Capture the cell that displays the provided text and extract its [x, y] central coordinate. 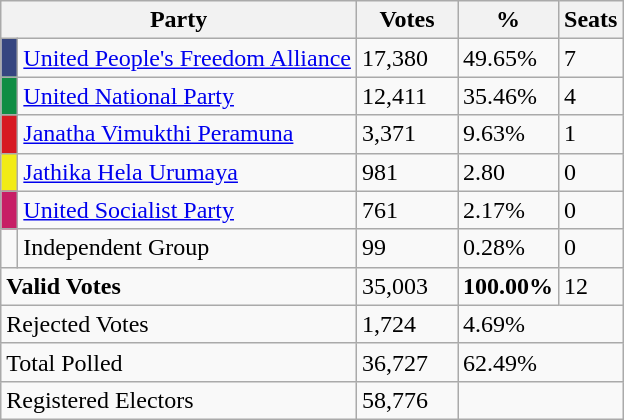
35.46% [508, 96]
Seats [591, 20]
United Socialist Party [188, 210]
Votes [406, 20]
Jathika Hela Urumaya [188, 172]
35,003 [406, 286]
17,380 [406, 58]
99 [406, 248]
Rejected Votes [179, 324]
49.65% [508, 58]
12 [591, 286]
3,371 [406, 134]
1 [591, 134]
100.00% [508, 286]
62.49% [540, 362]
Valid Votes [179, 286]
4 [591, 96]
Party [179, 20]
Registered Electors [179, 400]
36,727 [406, 362]
981 [406, 172]
7 [591, 58]
58,776 [406, 400]
0.28% [508, 248]
12,411 [406, 96]
2.80 [508, 172]
2.17% [508, 210]
761 [406, 210]
4.69% [540, 324]
Total Polled [179, 362]
1,724 [406, 324]
United People's Freedom Alliance [188, 58]
9.63% [508, 134]
Janatha Vimukthi Peramuna [188, 134]
% [508, 20]
Independent Group [188, 248]
United National Party [188, 96]
